Return the (x, y) coordinate for the center point of the cell that contains the specified text.  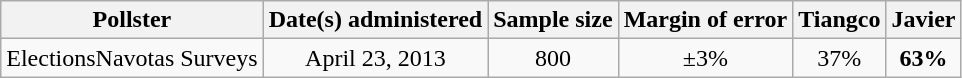
Tiangco (840, 20)
Javier (924, 20)
63% (924, 58)
37% (840, 58)
Pollster (132, 20)
April 23, 2013 (376, 58)
Margin of error (706, 20)
±3% (706, 58)
Date(s) administered (376, 20)
ElectionsNavotas Surveys (132, 58)
Sample size (553, 20)
800 (553, 58)
